Detect which cell encompasses the target text, then output its (x, y) center coordinate. 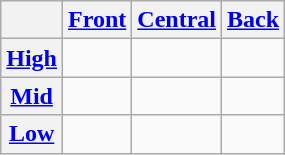
Low (32, 134)
Mid (32, 96)
High (32, 58)
Front (98, 20)
Central (177, 20)
Back (254, 20)
